Return (X, Y) of the center of cell containing provided text 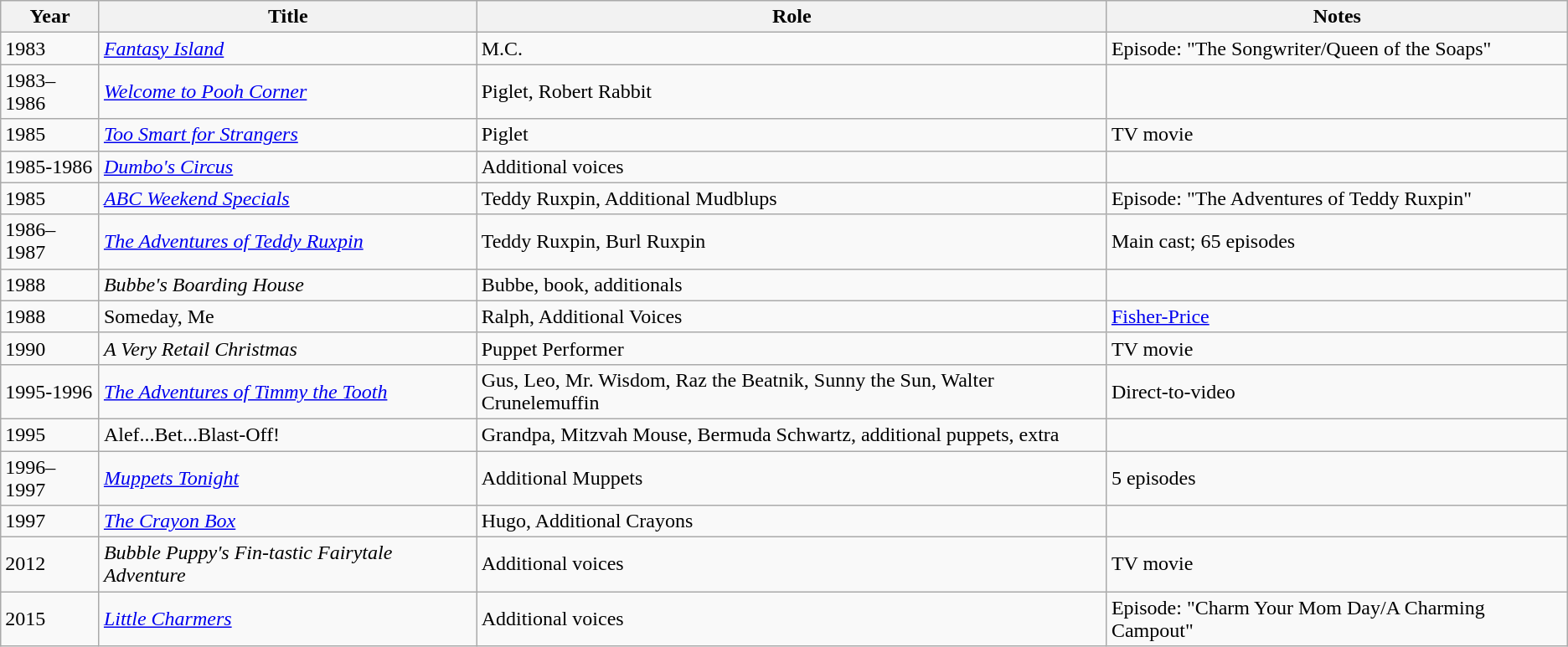
1985-1986 (50, 167)
5 episodes (1337, 477)
1983 (50, 49)
Direct-to-video (1337, 392)
Bubbe's Boarding House (288, 285)
ABC Weekend Specials (288, 198)
Role (792, 17)
1996–1997 (50, 477)
Episode: "Charm Your Mom Day/A Charming Campout" (1337, 619)
The Adventures of Timmy the Tooth (288, 392)
1995-1996 (50, 392)
The Adventures of Teddy Ruxpin (288, 241)
Hugo, Additional Crayons (792, 521)
Dumbo's Circus (288, 167)
Year (50, 17)
Bubbe, book, additionals (792, 285)
Additional Muppets (792, 477)
Main cast; 65 episodes (1337, 241)
Teddy Ruxpin, Burl Ruxpin (792, 241)
M.C. (792, 49)
Little Charmers (288, 619)
Too Smart for Strangers (288, 135)
Alef...Bet...Blast-Off! (288, 434)
Fantasy Island (288, 49)
Someday, Me (288, 316)
2015 (50, 619)
1986–1987 (50, 241)
Gus, Leo, Mr. Wisdom, Raz the Beatnik, Sunny the Sun, Walter Crunelemuffin (792, 392)
Puppet Performer (792, 348)
2012 (50, 564)
Teddy Ruxpin, Additional Mudblups (792, 198)
The Crayon Box (288, 521)
Piglet (792, 135)
1995 (50, 434)
Fisher-Price (1337, 316)
1983–1986 (50, 92)
Episode: "The Adventures of Teddy Ruxpin" (1337, 198)
Ralph, Additional Voices (792, 316)
1990 (50, 348)
Muppets Tonight (288, 477)
Title (288, 17)
Grandpa, Mitzvah Mouse, Bermuda Schwartz, additional puppets, extra (792, 434)
Notes (1337, 17)
Episode: "The Songwriter/Queen of the Soaps" (1337, 49)
1997 (50, 521)
Welcome to Pooh Corner (288, 92)
A Very Retail Christmas (288, 348)
Bubble Puppy's Fin-tastic Fairytale Adventure (288, 564)
Piglet, Robert Rabbit (792, 92)
